Return the (X, Y) coordinate for the center point of the cell that contains the specified text.  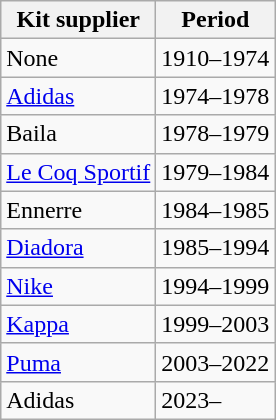
1999–2003 (216, 324)
Period (216, 20)
Kit supplier (78, 20)
Puma (78, 362)
1979–1984 (216, 172)
Le Coq Sportif (78, 172)
1910–1974 (216, 58)
Diadora (78, 248)
Baila (78, 134)
None (78, 58)
Nike (78, 286)
1978–1979 (216, 134)
Ennerre (78, 210)
1985–1994 (216, 248)
2023– (216, 400)
1984–1985 (216, 210)
Kappa (78, 324)
1994–1999 (216, 286)
2003–2022 (216, 362)
1974–1978 (216, 96)
